Identify which cell holds the provided text, then report its [x, y] central coordinate. 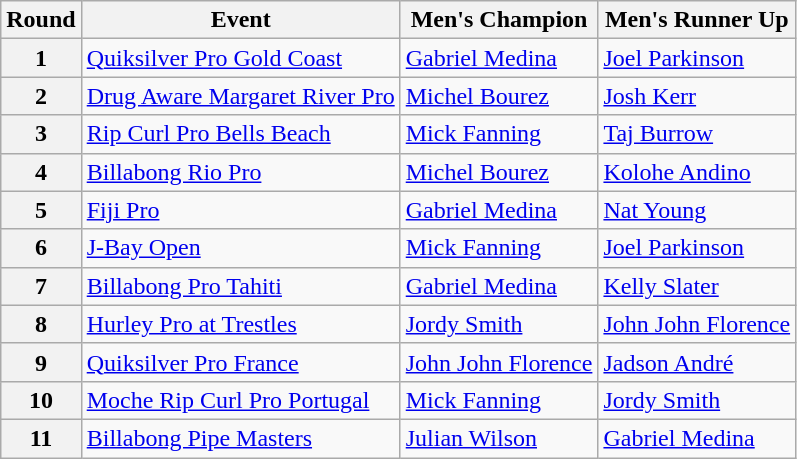
1 [41, 58]
Billabong Pipe Masters [240, 438]
3 [41, 134]
Men's Champion [499, 20]
4 [41, 172]
Moche Rip Curl Pro Portugal [240, 400]
Kelly Slater [697, 286]
Event [240, 20]
Julian Wilson [499, 438]
11 [41, 438]
Jadson André [697, 362]
Kolohe Andino [697, 172]
Billabong Rio Pro [240, 172]
Hurley Pro at Trestles [240, 324]
5 [41, 210]
Men's Runner Up [697, 20]
J-Bay Open [240, 248]
Josh Kerr [697, 96]
Rip Curl Pro Bells Beach [240, 134]
Fiji Pro [240, 210]
9 [41, 362]
Round [41, 20]
Taj Burrow [697, 134]
Quiksilver Pro Gold Coast [240, 58]
2 [41, 96]
6 [41, 248]
Billabong Pro Tahiti [240, 286]
10 [41, 400]
8 [41, 324]
Drug Aware Margaret River Pro [240, 96]
7 [41, 286]
Nat Young [697, 210]
Quiksilver Pro France [240, 362]
